Detect which cell encompasses the target text, then output its (X, Y) center coordinate. 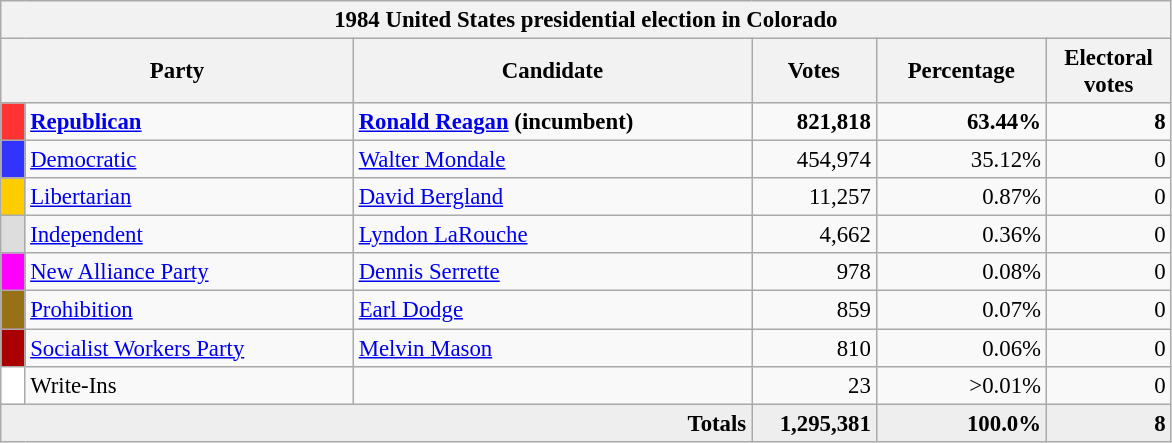
11,257 (814, 197)
Prohibition (189, 310)
Totals (376, 423)
0.36% (961, 235)
978 (814, 273)
0.08% (961, 273)
810 (814, 348)
Ronald Reagan (incumbent) (552, 122)
Party (178, 72)
1984 United States presidential election in Colorado (586, 20)
David Bergland (552, 197)
100.0% (961, 423)
Write-Ins (189, 385)
Democratic (189, 160)
63.44% (961, 122)
0.07% (961, 310)
821,818 (814, 122)
Votes (814, 72)
Republican (189, 122)
Lyndon LaRouche (552, 235)
Libertarian (189, 197)
Earl Dodge (552, 310)
Electoral votes (1108, 72)
859 (814, 310)
4,662 (814, 235)
35.12% (961, 160)
Candidate (552, 72)
Walter Mondale (552, 160)
23 (814, 385)
>0.01% (961, 385)
0.87% (961, 197)
0.06% (961, 348)
Melvin Mason (552, 348)
Percentage (961, 72)
Dennis Serrette (552, 273)
New Alliance Party (189, 273)
Socialist Workers Party (189, 348)
Independent (189, 235)
454,974 (814, 160)
1,295,381 (814, 423)
